Identify which cell holds the provided text, then report its (x, y) central coordinate. 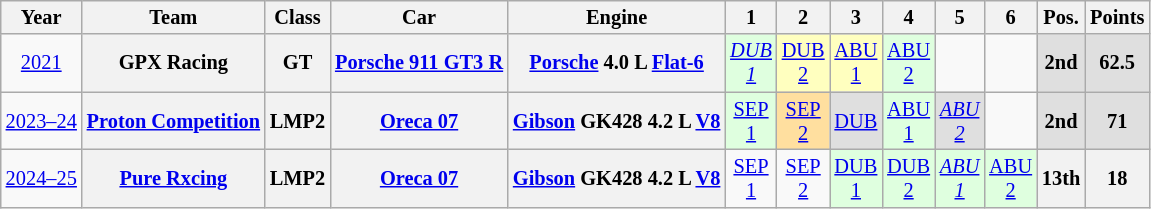
Proton Competition (174, 121)
2 (804, 17)
2024–25 (42, 178)
GPX Racing (174, 63)
Porsche 4.0 L Flat-6 (616, 63)
Engine (616, 17)
2023–24 (42, 121)
18 (1117, 178)
13th (1061, 178)
GT (298, 63)
5 (960, 17)
3 (856, 17)
62.5 (1117, 63)
Team (174, 17)
71 (1117, 121)
2021 (42, 63)
1 (751, 17)
Pos. (1061, 17)
Class (298, 17)
Points (1117, 17)
DUB (856, 121)
4 (908, 17)
Car (419, 17)
6 (1010, 17)
Year (42, 17)
Porsche 911 GT3 R (419, 63)
Pure Rxcing (174, 178)
